Identify which cell holds the provided text, then report its [x, y] central coordinate. 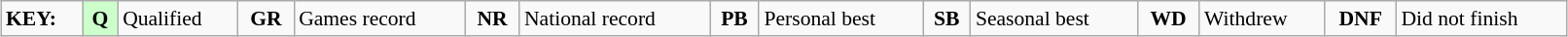
PB [735, 18]
NR [492, 18]
SB [947, 18]
Did not finish [1481, 18]
GR [267, 18]
Qualified [178, 18]
KEY: [42, 18]
Q [100, 18]
Games record [379, 18]
WD [1168, 18]
DNF [1361, 18]
Personal best [840, 18]
National record [615, 18]
Seasonal best [1054, 18]
Withdrew [1263, 18]
